Search for the cell housing the specified text and yield its (x, y) center coordinate. 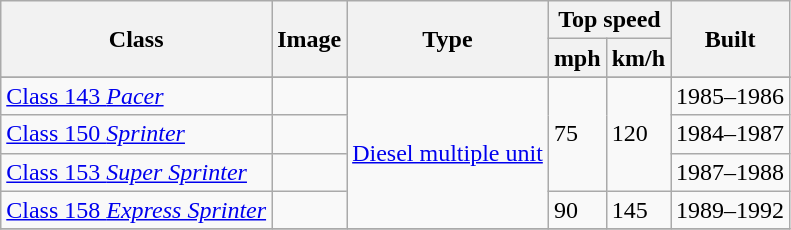
120 (638, 134)
1985–1986 (730, 96)
Top speed (609, 20)
1984–1987 (730, 134)
km/h (638, 58)
75 (577, 134)
Class 150 Sprinter (136, 134)
Class (136, 39)
Class 158 Express Sprinter (136, 210)
1989–1992 (730, 210)
mph (577, 58)
Built (730, 39)
90 (577, 210)
1987–1988 (730, 172)
Diesel multiple unit (448, 153)
Image (310, 39)
145 (638, 210)
Type (448, 39)
Class 143 Pacer (136, 96)
Class 153 Super Sprinter (136, 172)
